Locate the cell with the specified text and output its [X, Y] center coordinate. 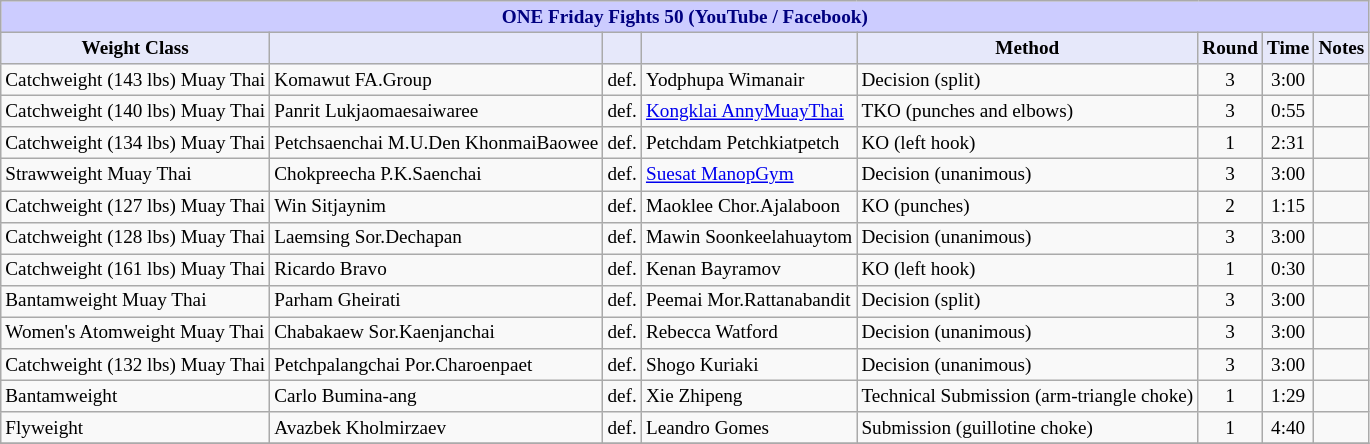
Notes [1342, 48]
Submission (guillotine choke) [1028, 428]
Method [1028, 48]
Kenan Bayramov [748, 270]
Women's Atomweight Muay Thai [136, 333]
Xie Zhipeng [748, 396]
Catchweight (161 lbs) Muay Thai [136, 270]
Peemai Mor.Rattanabandit [748, 301]
2:31 [1288, 143]
Catchweight (140 lbs) Muay Thai [136, 111]
TKO (punches and elbows) [1028, 111]
Carlo Bumina-ang [436, 396]
Catchweight (134 lbs) Muay Thai [136, 143]
Kongklai AnnyMuayThai [748, 111]
Petchdam Petchkiatpetch [748, 143]
Rebecca Watford [748, 333]
0:55 [1288, 111]
Strawweight Muay Thai [136, 175]
Leandro Gomes [748, 428]
KO (punches) [1028, 206]
Flyweight [136, 428]
Catchweight (132 lbs) Muay Thai [136, 365]
Petchpalangchai Por.Charoenpaet [436, 365]
2 [1230, 206]
Round [1230, 48]
Catchweight (143 lbs) Muay Thai [136, 80]
Weight Class [136, 48]
Shogo Kuriaki [748, 365]
Win Sitjaynim [436, 206]
Komawut FA.Group [436, 80]
1:29 [1288, 396]
Yodphupa Wimanair [748, 80]
Maoklee Chor.Ajalaboon [748, 206]
0:30 [1288, 270]
Mawin Soonkeelahuaytom [748, 238]
Technical Submission (arm-triangle choke) [1028, 396]
1:15 [1288, 206]
Avazbek Kholmirzaev [436, 428]
Chabakaew Sor.Kaenjanchai [436, 333]
Catchweight (127 lbs) Muay Thai [136, 206]
Catchweight (128 lbs) Muay Thai [136, 238]
4:40 [1288, 428]
Suesat ManopGym [748, 175]
Laemsing Sor.Dechapan [436, 238]
Time [1288, 48]
ONE Friday Fights 50 (YouTube / Facebook) [685, 17]
Panrit Lukjaomaesaiwaree [436, 111]
Ricardo Bravo [436, 270]
Chokpreecha P.K.Saenchai [436, 175]
Bantamweight [136, 396]
Bantamweight Muay Thai [136, 301]
Petchsaenchai M.U.Den KhonmaiBaowee [436, 143]
Parham Gheirati [436, 301]
